Extract the (x, y) coordinate from the center of the cell holding the provided text.  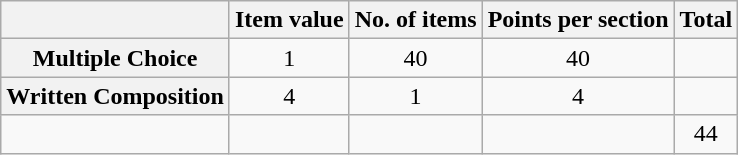
44 (706, 134)
Multiple Choice (116, 58)
Written Composition (116, 96)
No. of items (416, 20)
Item value (289, 20)
Total (706, 20)
Points per section (578, 20)
